Find where the given text appears and provide that cell's center as (x, y) coordinate. 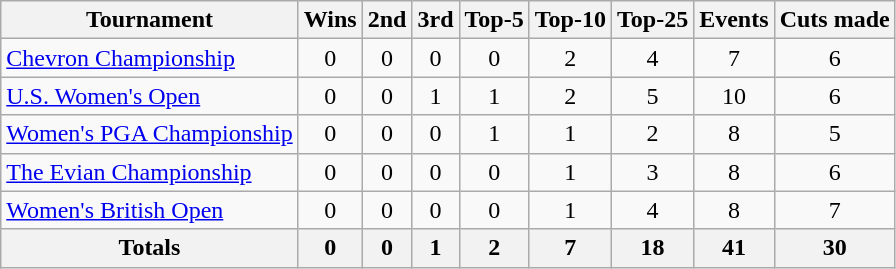
18 (652, 248)
Tournament (150, 20)
Top-10 (570, 20)
Totals (150, 248)
Wins (330, 20)
Events (734, 20)
Cuts made (834, 20)
3 (652, 172)
3rd (436, 20)
The Evian Championship (150, 172)
10 (734, 96)
2nd (387, 20)
Chevron Championship (150, 58)
41 (734, 248)
Women's British Open (150, 210)
U.S. Women's Open (150, 96)
Top-25 (652, 20)
Women's PGA Championship (150, 134)
Top-5 (494, 20)
30 (834, 248)
